Pinpoint the cell where the given text exists, returning its [x, y] midpoint coordinate. 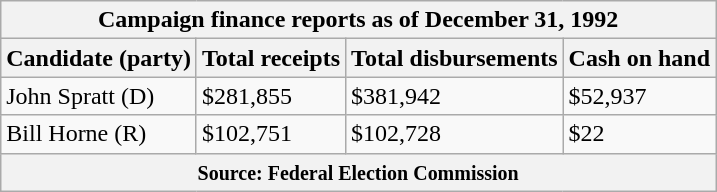
$102,751 [270, 134]
$381,942 [455, 96]
$281,855 [270, 96]
Cash on hand [639, 58]
Total receipts [270, 58]
John Spratt (D) [99, 96]
Total disbursements [455, 58]
$102,728 [455, 134]
Campaign finance reports as of December 31, 1992 [358, 20]
$22 [639, 134]
Source: Federal Election Commission [358, 172]
Bill Horne (R) [99, 134]
Candidate (party) [99, 58]
$52,937 [639, 96]
